Return the [x, y] coordinate for the center point of the cell that contains the specified text.  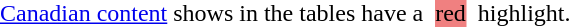
red [450, 14]
Canadian content shows in the tables have a [218, 14]
